Return (X, Y) of the center of cell containing provided text 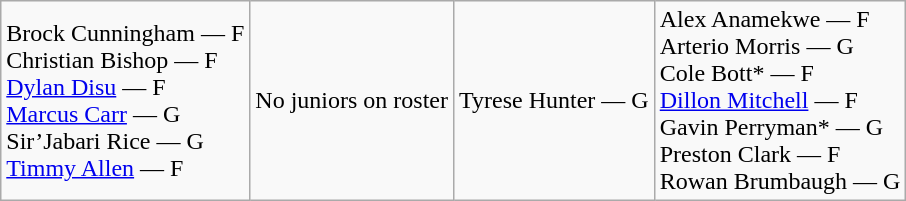
No juniors on roster (352, 101)
Brock Cunningham — FChristian Bishop — FDylan Disu — FMarcus Carr — GSir’Jabari Rice — GTimmy Allen — F (126, 101)
Alex Anamekwe — FArterio Morris — GCole Bott* — FDillon Mitchell — FGavin Perryman* — GPreston Clark — FRowan Brumbaugh — G (780, 101)
Tyrese Hunter — G (554, 101)
